Determine the [x, y] coordinate at the center of the cell enclosing the given text.  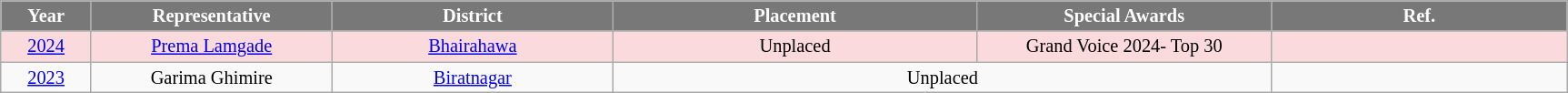
Representative [211, 15]
Prema Lamgade [211, 46]
Biratnagar [473, 77]
Year [46, 15]
Bhairahawa [473, 46]
Grand Voice 2024- Top 30 [1124, 46]
Placement [795, 15]
Ref. [1420, 15]
2024 [46, 46]
District [473, 15]
2023 [46, 77]
Special Awards [1124, 15]
Garima Ghimire [211, 77]
